For the text-containing cell, return its midpoint in (x, y) coordinate format. 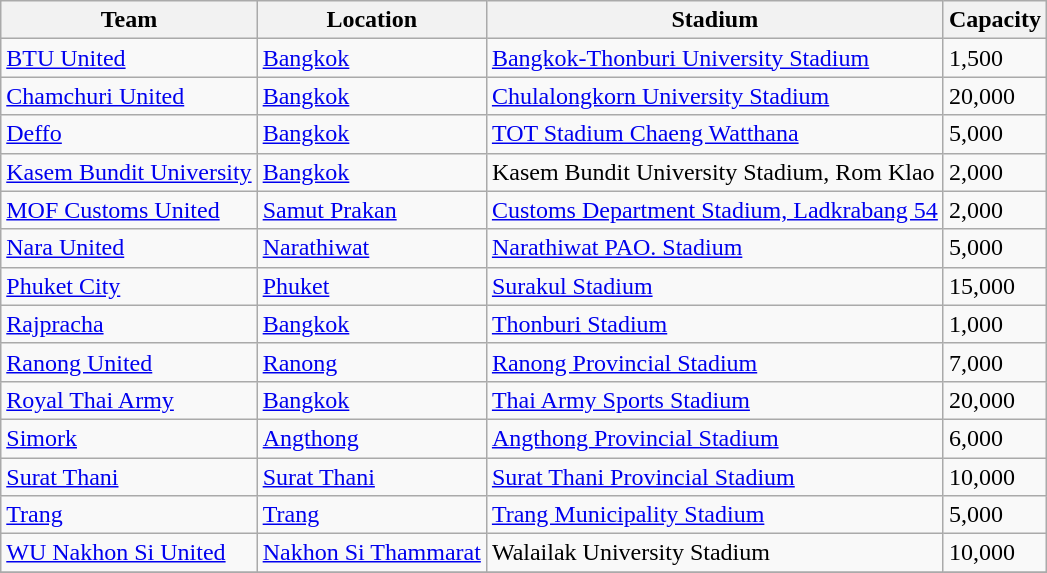
Location (372, 20)
Kasem Bundit University (129, 172)
Thai Army Sports Stadium (714, 400)
7,000 (994, 362)
6,000 (994, 438)
Nakhon Si Thammarat (372, 553)
Nara United (129, 248)
Kasem Bundit University Stadium, Rom Klao (714, 172)
Samut Prakan (372, 210)
Thonburi Stadium (714, 324)
Angthong (372, 438)
Chulalongkorn University Stadium (714, 96)
Capacity (994, 20)
Narathiwat (372, 248)
Trang Municipality Stadium (714, 515)
Simork (129, 438)
Phuket (372, 286)
Customs Department Stadium, Ladkrabang 54 (714, 210)
1,000 (994, 324)
Angthong Provincial Stadium (714, 438)
MOF Customs United (129, 210)
Stadium (714, 20)
Ranong (372, 362)
Rajpracha (129, 324)
BTU United (129, 58)
Royal Thai Army (129, 400)
Ranong Provincial Stadium (714, 362)
Phuket City (129, 286)
Chamchuri United (129, 96)
Team (129, 20)
Walailak University Stadium (714, 553)
Narathiwat PAO. Stadium (714, 248)
WU Nakhon Si United (129, 553)
1,500 (994, 58)
TOT Stadium Chaeng Watthana (714, 134)
Surat Thani Provincial Stadium (714, 477)
Ranong United (129, 362)
15,000 (994, 286)
Surakul Stadium (714, 286)
Bangkok-Thonburi University Stadium (714, 58)
Deffo (129, 134)
